Capture the cell that displays the provided text and extract its [X, Y] central coordinate. 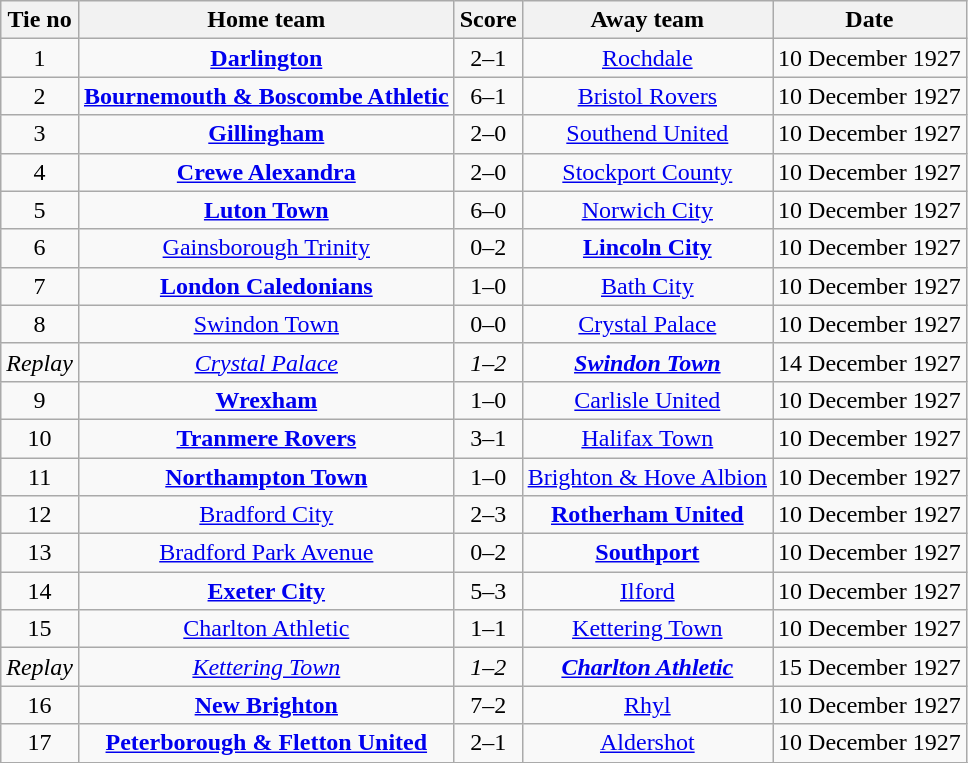
London Caledonians [266, 286]
Halifax Town [647, 438]
14 [40, 591]
17 [40, 743]
7 [40, 286]
Bristol Rovers [647, 96]
15 December 1927 [870, 667]
Brighton & Hove Albion [647, 477]
Bournemouth & Boscombe Athletic [266, 96]
Carlisle United [647, 400]
5–3 [488, 591]
7–2 [488, 705]
6 [40, 248]
Southport [647, 553]
15 [40, 629]
6–0 [488, 210]
Ilford [647, 591]
1–1 [488, 629]
4 [40, 172]
Gainsborough Trinity [266, 248]
Norwich City [647, 210]
Bath City [647, 286]
Southend United [647, 134]
Home team [266, 20]
Away team [647, 20]
Bradford Park Avenue [266, 553]
Rhyl [647, 705]
2 [40, 96]
12 [40, 515]
Date [870, 20]
8 [40, 324]
New Brighton [266, 705]
Rochdale [647, 58]
Tranmere Rovers [266, 438]
Score [488, 20]
Lincoln City [647, 248]
3–1 [488, 438]
Northampton Town [266, 477]
Bradford City [266, 515]
10 [40, 438]
13 [40, 553]
Luton Town [266, 210]
Gillingham [266, 134]
14 December 1927 [870, 362]
Peterborough & Fletton United [266, 743]
0–0 [488, 324]
16 [40, 705]
Rotherham United [647, 515]
1 [40, 58]
6–1 [488, 96]
2–3 [488, 515]
Crewe Alexandra [266, 172]
9 [40, 400]
Tie no [40, 20]
5 [40, 210]
Stockport County [647, 172]
3 [40, 134]
Exeter City [266, 591]
Darlington [266, 58]
Wrexham [266, 400]
Aldershot [647, 743]
11 [40, 477]
